Find where the given text appears and provide that cell's center as [X, Y] coordinate. 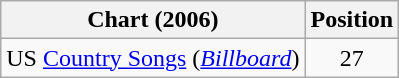
US Country Songs (Billboard) [153, 58]
Position [352, 20]
Chart (2006) [153, 20]
27 [352, 58]
